Identify which cell holds the provided text, then report its (x, y) central coordinate. 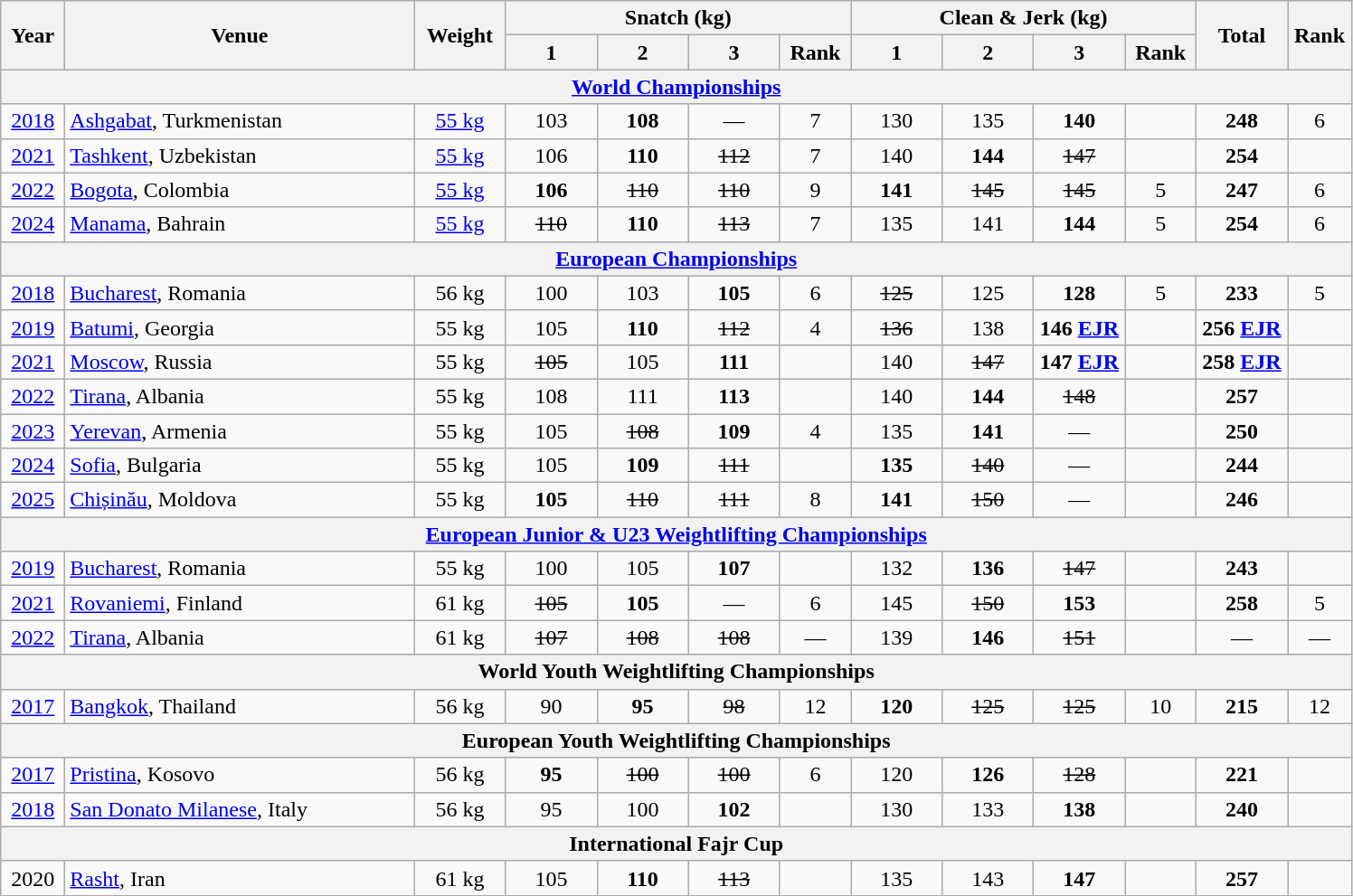
Snatch (kg) (678, 18)
256 EJR (1241, 327)
147 EJR (1080, 362)
246 (1241, 500)
215 (1241, 706)
International Fajr Cup (676, 844)
European Youth Weightlifting Championships (676, 740)
Ashgabat, Turkmenistan (240, 121)
Year (33, 35)
Venue (240, 35)
133 (988, 809)
Moscow, Russia (240, 362)
151 (1080, 637)
8 (816, 500)
248 (1241, 121)
Rovaniemi, Finland (240, 603)
9 (816, 190)
Bangkok, Thailand (240, 706)
221 (1241, 775)
243 (1241, 569)
143 (988, 878)
258 (1241, 603)
Yerevan, Armenia (240, 431)
Batumi, Georgia (240, 327)
102 (734, 809)
139 (897, 637)
European Championships (676, 259)
240 (1241, 809)
Weight (459, 35)
146 (988, 637)
Chișinău, Moldova (240, 500)
148 (1080, 396)
Sofia, Bulgaria (240, 466)
Pristina, Kosovo (240, 775)
258 EJR (1241, 362)
132 (897, 569)
153 (1080, 603)
Rasht, Iran (240, 878)
233 (1241, 293)
Tashkent, Uzbekistan (240, 156)
World Championships (676, 87)
Manama, Bahrain (240, 224)
San Donato Milanese, Italy (240, 809)
146 EJR (1080, 327)
250 (1241, 431)
Clean & Jerk (kg) (1024, 18)
World Youth Weightlifting Championships (676, 672)
126 (988, 775)
90 (552, 706)
247 (1241, 190)
Total (1241, 35)
Bogota, Colombia (240, 190)
98 (734, 706)
10 (1161, 706)
European Junior & U23 Weightlifting Championships (676, 534)
2023 (33, 431)
2020 (33, 878)
244 (1241, 466)
2025 (33, 500)
